Find where the given text appears and provide that cell's center as [x, y] coordinate. 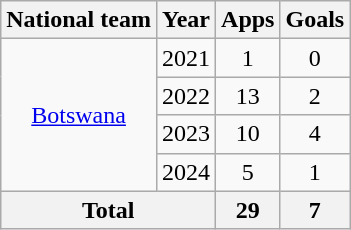
13 [248, 96]
National team [79, 20]
5 [248, 172]
Goals [315, 20]
Year [186, 20]
2023 [186, 134]
2 [315, 96]
29 [248, 210]
Botswana [79, 115]
7 [315, 210]
Apps [248, 20]
4 [315, 134]
2022 [186, 96]
2021 [186, 58]
10 [248, 134]
2024 [186, 172]
0 [315, 58]
Total [108, 210]
